Output the [x, y] coordinate of the center of the cell containing the given text.  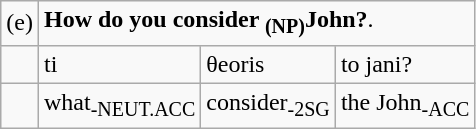
(e) [20, 23]
How do you consider (NP)John?. [256, 23]
the John-ACC [405, 105]
what-NEUT.ACC [119, 105]
θeoris [268, 64]
consider-2SG [268, 105]
to jani? [405, 64]
ti [119, 64]
